Identify which cell holds the provided text, then report its (X, Y) central coordinate. 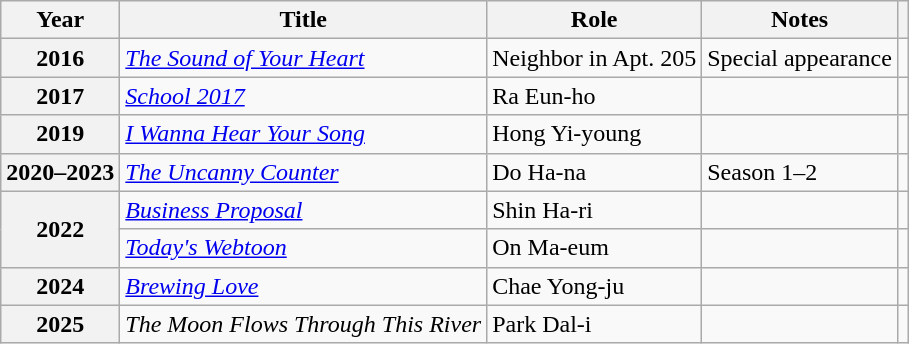
2019 (60, 134)
Notes (800, 20)
Title (304, 20)
Brewing Love (304, 286)
The Moon Flows Through This River (304, 324)
Business Proposal (304, 210)
2016 (60, 58)
2025 (60, 324)
2020–2023 (60, 172)
School 2017 (304, 96)
Shin Ha-ri (594, 210)
2017 (60, 96)
Ra Eun-ho (594, 96)
Special appearance (800, 58)
2022 (60, 229)
Park Dal-i (594, 324)
Do Ha-na (594, 172)
Neighbor in Apt. 205 (594, 58)
The Sound of Your Heart (304, 58)
2024 (60, 286)
Chae Yong-ju (594, 286)
Year (60, 20)
Today's Webtoon (304, 248)
I Wanna Hear Your Song (304, 134)
The Uncanny Counter (304, 172)
On Ma-eum (594, 248)
Role (594, 20)
Season 1–2 (800, 172)
Hong Yi-young (594, 134)
